Return the [X, Y] coordinate for the center point of the cell that contains the specified text.  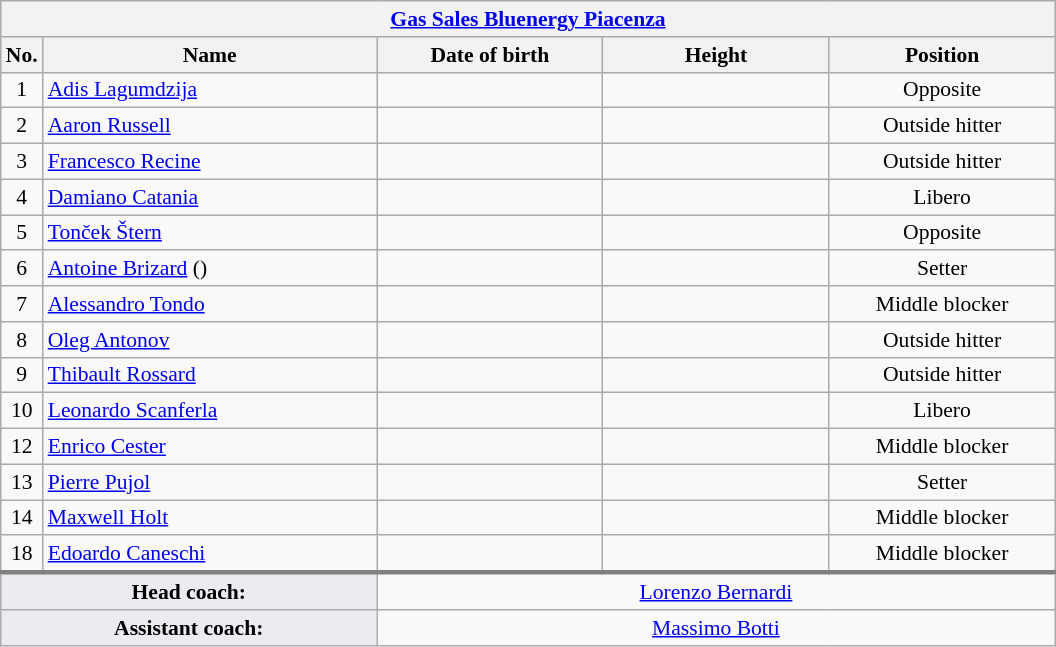
9 [22, 375]
1 [22, 90]
Francesco Recine [210, 162]
4 [22, 197]
Gas Sales Bluenergy Piacenza [528, 19]
Pierre Pujol [210, 482]
Position [942, 55]
12 [22, 447]
10 [22, 411]
Aaron Russell [210, 126]
Assistant coach: [189, 628]
Date of birth [490, 55]
2 [22, 126]
No. [22, 55]
Height [716, 55]
Leonardo Scanferla [210, 411]
Edoardo Caneschi [210, 554]
Damiano Catania [210, 197]
14 [22, 518]
Name [210, 55]
Oleg Antonov [210, 340]
Adis Lagumdzija [210, 90]
Alessandro Tondo [210, 304]
Antoine Brizard () [210, 269]
Enrico Cester [210, 447]
7 [22, 304]
8 [22, 340]
Thibault Rossard [210, 375]
Massimo Botti [716, 628]
Head coach: [189, 592]
3 [22, 162]
6 [22, 269]
Tonček Štern [210, 233]
5 [22, 233]
Lorenzo Bernardi [716, 592]
18 [22, 554]
Maxwell Holt [210, 518]
13 [22, 482]
